Search for the cell housing the specified text and yield its (X, Y) center coordinate. 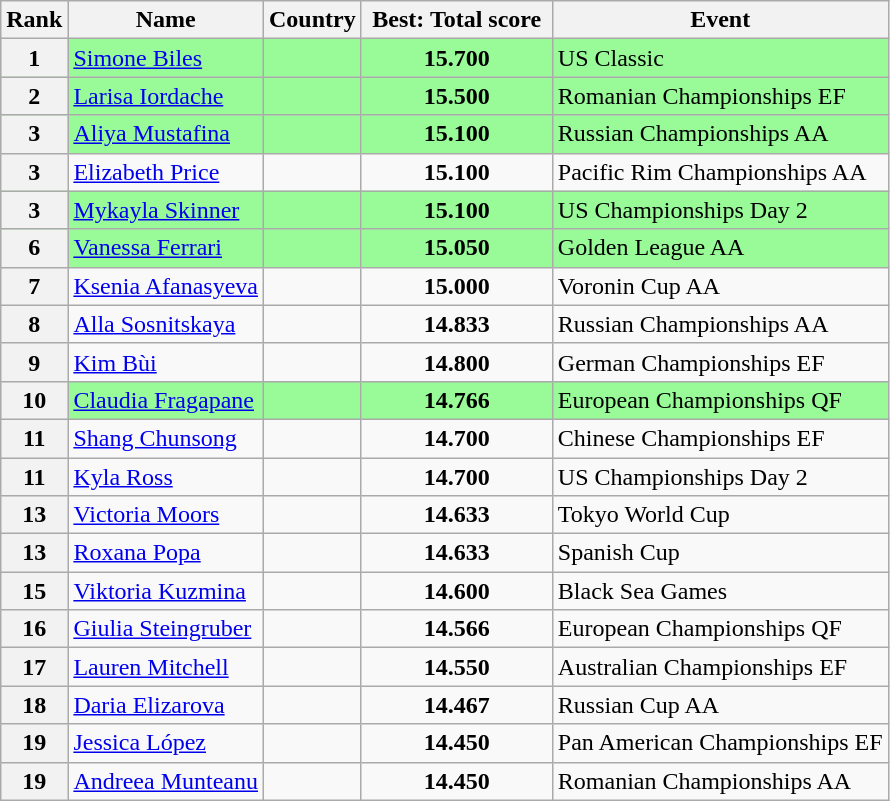
Ksenia Afanasyeva (166, 286)
Andreea Munteanu (166, 781)
Mykayla Skinner (166, 210)
14.833 (456, 324)
Daria Elizarova (166, 705)
Black Sea Games (720, 591)
14.550 (456, 667)
Tokyo World Cup (720, 515)
14.766 (456, 400)
Vanessa Ferrari (166, 248)
Pan American Championships EF (720, 743)
Romanian Championships EF (720, 96)
Alla Sosnitskaya (166, 324)
Larisa Iordache (166, 96)
Russian Cup AA (720, 705)
Spanish Cup (720, 553)
10 (34, 400)
1 (34, 58)
14.566 (456, 629)
US Classic (720, 58)
Kim Bùi (166, 362)
Aliya Mustafina (166, 134)
Shang Chunsong (166, 438)
Claudia Fragapane (166, 400)
German Championships EF (720, 362)
15.050 (456, 248)
15.000 (456, 286)
15.500 (456, 96)
6 (34, 248)
Country (313, 20)
Rank (34, 20)
Best: Total score (456, 20)
9 (34, 362)
Voronin Cup AA (720, 286)
Pacific Rim Championships AA (720, 172)
Victoria Moors (166, 515)
14.600 (456, 591)
Romanian Championships AA (720, 781)
Lauren Mitchell (166, 667)
Australian Championships EF (720, 667)
Name (166, 20)
16 (34, 629)
Golden League AA (720, 248)
Elizabeth Price (166, 172)
Giulia Steingruber (166, 629)
15.700 (456, 58)
7 (34, 286)
2 (34, 96)
Roxana Popa (166, 553)
Simone Biles (166, 58)
14.467 (456, 705)
Viktoria Kuzmina (166, 591)
Kyla Ross (166, 477)
14.800 (456, 362)
8 (34, 324)
Jessica López (166, 743)
Chinese Championships EF (720, 438)
15 (34, 591)
Event (720, 20)
18 (34, 705)
17 (34, 667)
